Provide the [X, Y] coordinate of the cell's center where the given text is located.  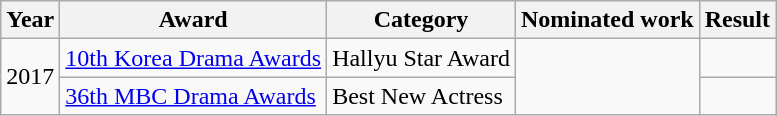
Nominated work [607, 20]
Result [737, 20]
2017 [30, 77]
Best New Actress [422, 96]
10th Korea Drama Awards [194, 58]
Hallyu Star Award [422, 58]
Award [194, 20]
Year [30, 20]
36th MBC Drama Awards [194, 96]
Category [422, 20]
